Provide the [x, y] coordinate of the cell's center where the given text is located.  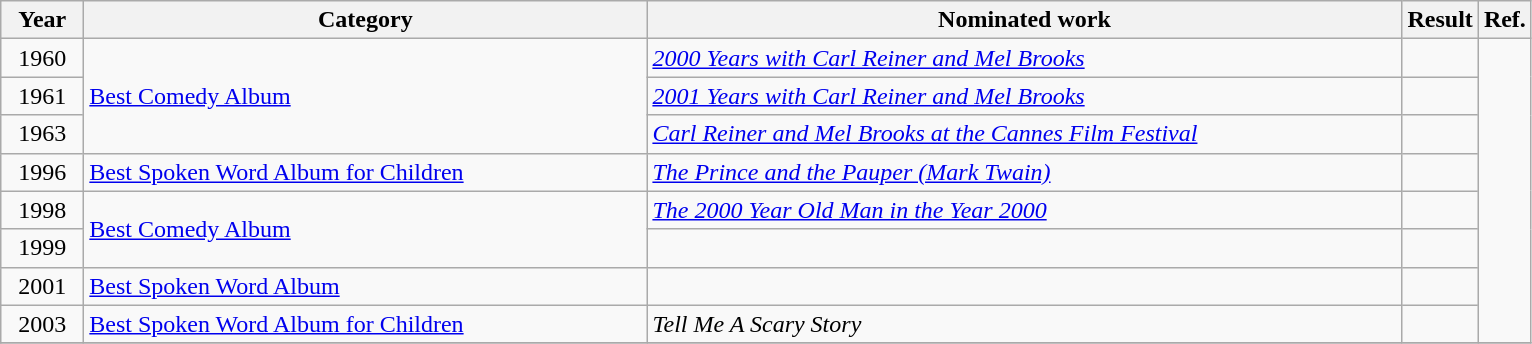
Year [42, 20]
1999 [42, 248]
2003 [42, 324]
1963 [42, 134]
1998 [42, 210]
Ref. [1504, 20]
1960 [42, 58]
Tell Me A Scary Story [1024, 324]
2001 Years with Carl Reiner and Mel Brooks [1024, 96]
The Prince and the Pauper (Mark Twain) [1024, 172]
1996 [42, 172]
1961 [42, 96]
Nominated work [1024, 20]
Best Spoken Word Album [366, 286]
Category [366, 20]
The 2000 Year Old Man in the Year 2000 [1024, 210]
Result [1440, 20]
2001 [42, 286]
2000 Years with Carl Reiner and Mel Brooks [1024, 58]
Carl Reiner and Mel Brooks at the Cannes Film Festival [1024, 134]
